Provide the (x, y) coordinate of the cell's center where the given text is located.  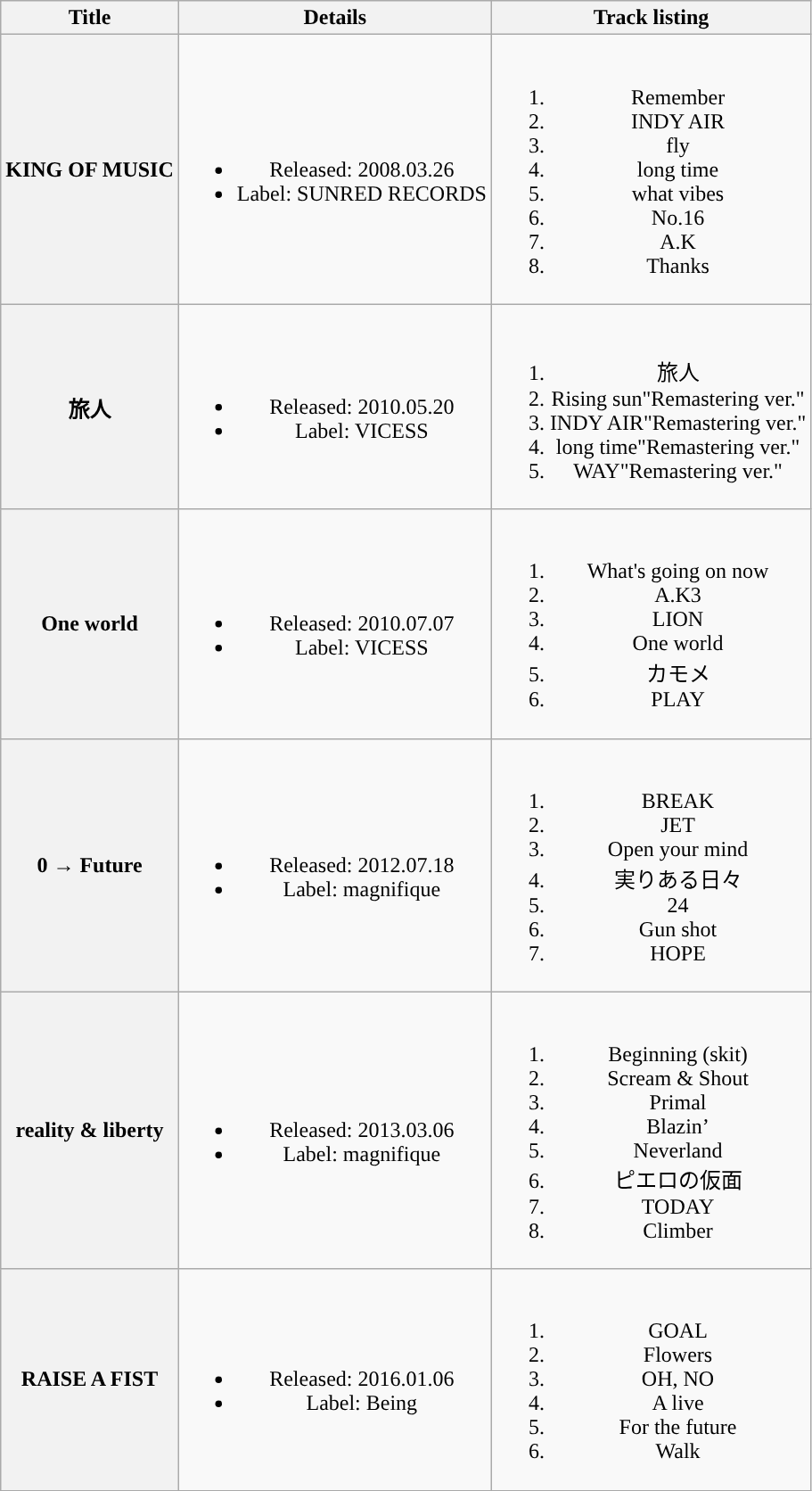
Track listing (651, 18)
旅人Rising sun"Remastering ver."INDY AIR"Remastering ver."long time"Remastering ver."WAY"Remastering ver." (651, 407)
RAISE A FIST (90, 1380)
KING OF MUSIC (90, 169)
BREAKJETOpen your mind実りある日々24Gun shotHOPE (651, 865)
GOALFlowersOH, NOA liveFor the futureWalk (651, 1380)
Details (335, 18)
0 → Future (90, 865)
Released: 2010.05.20Label: VICESS (335, 407)
What's going on nowA.K3LIONOne worldカモメPLAY (651, 624)
Released: 2013.03.06Label: magnifique (335, 1131)
Title (90, 18)
One world (90, 624)
Beginning (skit)Scream & ShoutPrimalBlazin’Neverlandピエロの仮面TODAYClimber (651, 1131)
旅人 (90, 407)
reality & liberty (90, 1131)
Released: 2016.01.06Label: Being (335, 1380)
Released: 2010.07.07Label: VICESS (335, 624)
RememberINDY AIRflylong timewhat vibesNo.16A.KThanks (651, 169)
Released: 2008.03.26Label: SUNRED RECORDS (335, 169)
Released: 2012.07.18Label: magnifique (335, 865)
